Pinpoint the cell where the given text exists, returning its [X, Y] midpoint coordinate. 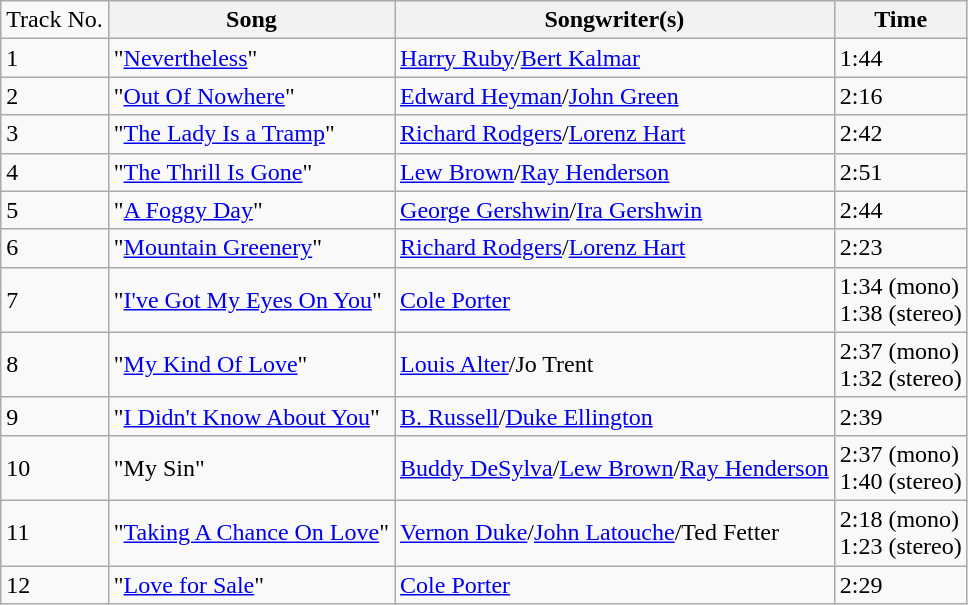
"I Didn't Know About You" [251, 416]
8 [55, 364]
1 [55, 58]
Vernon Duke/John Latouche/Ted Fetter [615, 532]
"The Lady Is a Tramp" [251, 134]
"My Kind Of Love" [251, 364]
Buddy DeSylva/Lew Brown/Ray Henderson [615, 468]
7 [55, 300]
11 [55, 532]
10 [55, 468]
George Gershwin/Ira Gershwin [615, 210]
2:51 [900, 172]
"Nevertheless" [251, 58]
2:37 (mono)1:32 (stereo) [900, 364]
2:42 [900, 134]
2:23 [900, 248]
5 [55, 210]
"My Sin" [251, 468]
"I've Got My Eyes On You" [251, 300]
Edward Heyman/John Green [615, 96]
Louis Alter/Jo Trent [615, 364]
2:44 [900, 210]
2:18 (mono)1:23 (stereo) [900, 532]
"Love for Sale" [251, 585]
4 [55, 172]
Time [900, 20]
3 [55, 134]
2:37 (mono)1:40 (stereo) [900, 468]
"Mountain Greenery" [251, 248]
Songwriter(s) [615, 20]
"A Foggy Day" [251, 210]
1:44 [900, 58]
Harry Ruby/Bert Kalmar [615, 58]
6 [55, 248]
"Out Of Nowhere" [251, 96]
"Taking A Chance On Love" [251, 532]
2:29 [900, 585]
9 [55, 416]
1:34 (mono)1:38 (stereo) [900, 300]
B. Russell/Duke Ellington [615, 416]
"The Thrill Is Gone" [251, 172]
2 [55, 96]
Track No. [55, 20]
2:39 [900, 416]
Song [251, 20]
2:16 [900, 96]
Lew Brown/Ray Henderson [615, 172]
12 [55, 585]
